Provide the [x, y] coordinate of the cell's center where the given text is located.  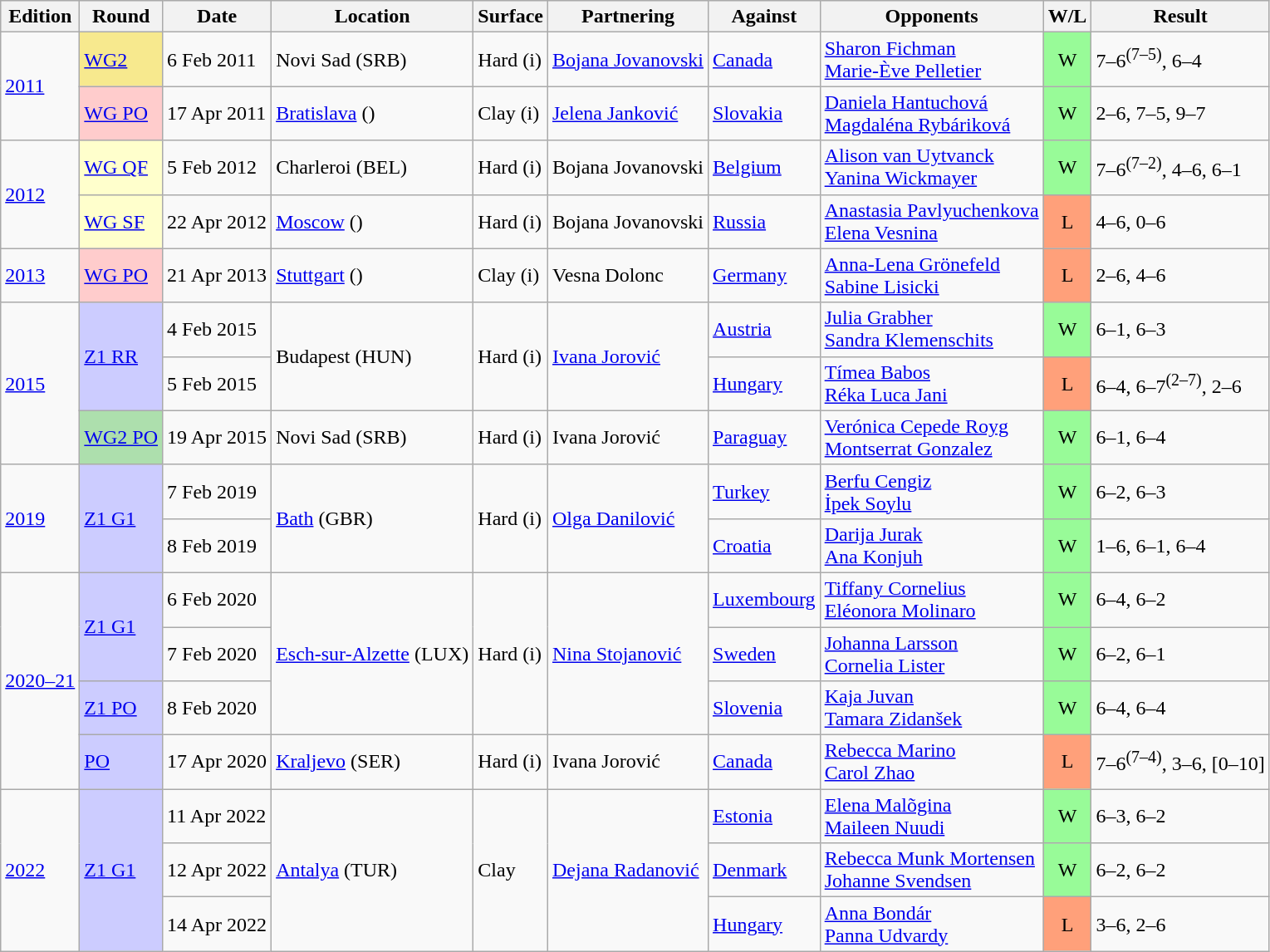
7 Feb 2019 [218, 492]
Antalya (TUR) [372, 871]
6–1, 6–3 [1180, 329]
8 Feb 2019 [218, 545]
6–4, 6–7(2–7), 2–6 [1180, 384]
PO [121, 763]
Moscow () [372, 221]
Tímea Babos Réka Luca Jani [932, 384]
6–2, 6–1 [1180, 653]
2015 [40, 384]
7–6(7–5), 6–4 [1180, 60]
Result [1180, 17]
Bratislava () [372, 113]
Nina Stojanović [628, 653]
WG2 [121, 60]
Elena Malõgina Maileen Nuudi [932, 816]
Johanna Larsson Cornelia Lister [932, 653]
Rebecca Marino Carol Zhao [932, 763]
Sweden [764, 653]
2013 [40, 276]
7–6(7–2), 4–6, 6–1 [1180, 168]
Charleroi (BEL) [372, 168]
Germany [764, 276]
2012 [40, 194]
WG SF [121, 221]
WG QF [121, 168]
Austria [764, 329]
8 Feb 2020 [218, 708]
Daniela Hantuchová Magdaléna Rybáriková [932, 113]
Alison van Uytvanck Yanina Wickmayer [932, 168]
2020–21 [40, 680]
2022 [40, 871]
6–4, 6–4 [1180, 708]
Croatia [764, 545]
Tiffany Cornelius Eléonora Molinaro [932, 600]
7–6(7–4), 3–6, [0–10] [1180, 763]
Location [372, 17]
Paraguay [764, 437]
21 Apr 2013 [218, 276]
Bath (GBR) [372, 518]
5 Feb 2012 [218, 168]
Anna Bondár Panna Udvardy [932, 924]
Julia Grabher Sandra Klemenschits [932, 329]
2–6, 4–6 [1180, 276]
6 Feb 2011 [218, 60]
Denmark [764, 871]
Darija Jurak Ana Konjuh [932, 545]
6 Feb 2020 [218, 600]
Olga Danilović [628, 518]
5 Feb 2015 [218, 384]
Partnering [628, 17]
3–6, 2–6 [1180, 924]
Date [218, 17]
22 Apr 2012 [218, 221]
Turkey [764, 492]
4–6, 0–6 [1180, 221]
Anna-Lena Grönefeld Sabine Lisicki [932, 276]
Esch-sur-Alzette (LUX) [372, 653]
Edition [40, 17]
17 Apr 2011 [218, 113]
2011 [40, 86]
WG2 PO [121, 437]
2019 [40, 518]
6–2, 6–3 [1180, 492]
Anastasia Pavlyuchenkova Elena Vesnina [932, 221]
Verónica Cepede Royg Montserrat Gonzalez [932, 437]
Vesna Dolonc [628, 276]
Clay [511, 871]
Stuttgart () [372, 276]
Kaja Juvan Tamara Zidanšek [932, 708]
12 Apr 2022 [218, 871]
Dejana Radanović [628, 871]
Rebecca Munk Mortensen Johanne Svendsen [932, 871]
2–6, 7–5, 9–7 [1180, 113]
Sharon Fichman Marie-Ève Pelletier [932, 60]
Luxembourg [764, 600]
Jelena Janković [628, 113]
Slovenia [764, 708]
14 Apr 2022 [218, 924]
6–1, 6–4 [1180, 437]
17 Apr 2020 [218, 763]
Z1 RR [121, 356]
6–2, 6–2 [1180, 871]
Slovakia [764, 113]
Russia [764, 221]
7 Feb 2020 [218, 653]
Belgium [764, 168]
Berfu Cengiz İpek Soylu [932, 492]
Surface [511, 17]
Opponents [932, 17]
Round [121, 17]
Z1 PO [121, 708]
Kraljevo (SER) [372, 763]
1–6, 6–1, 6–4 [1180, 545]
6–3, 6–2 [1180, 816]
6–4, 6–2 [1180, 600]
Budapest (HUN) [372, 356]
Estonia [764, 816]
W/L [1067, 17]
Against [764, 17]
4 Feb 2015 [218, 329]
19 Apr 2015 [218, 437]
11 Apr 2022 [218, 816]
